Pinpoint the cell where the given text exists, returning its [X, Y] midpoint coordinate. 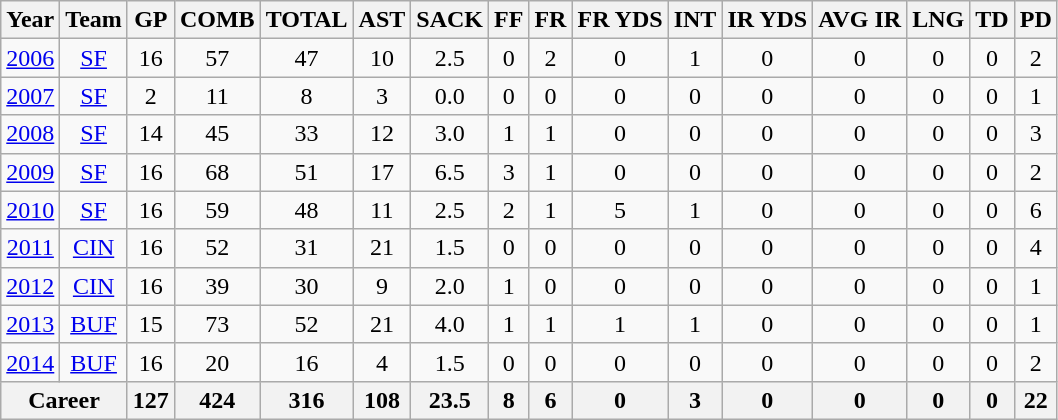
316 [306, 400]
PD [1036, 20]
2.0 [450, 286]
14 [150, 134]
12 [382, 134]
108 [382, 400]
31 [306, 248]
0.0 [450, 96]
INT [695, 20]
AVG IR [860, 20]
6.5 [450, 172]
AST [382, 20]
3.0 [450, 134]
Career [64, 400]
10 [382, 58]
IR YDS [768, 20]
9 [382, 286]
FR YDS [620, 20]
2013 [30, 324]
Year [30, 20]
2007 [30, 96]
GP [150, 20]
73 [217, 324]
17 [382, 172]
424 [217, 400]
FR [550, 20]
127 [150, 400]
68 [217, 172]
TOTAL [306, 20]
5 [620, 210]
23.5 [450, 400]
2014 [30, 362]
2009 [30, 172]
59 [217, 210]
30 [306, 286]
Team [94, 20]
2008 [30, 134]
20 [217, 362]
2010 [30, 210]
22 [1036, 400]
SACK [450, 20]
15 [150, 324]
4.0 [450, 324]
FF [509, 20]
48 [306, 210]
2011 [30, 248]
COMB [217, 20]
57 [217, 58]
TD [992, 20]
33 [306, 134]
LNG [938, 20]
47 [306, 58]
2012 [30, 286]
2006 [30, 58]
39 [217, 286]
51 [306, 172]
45 [217, 134]
